Output the (x, y) coordinate of the center of the cell containing the given text.  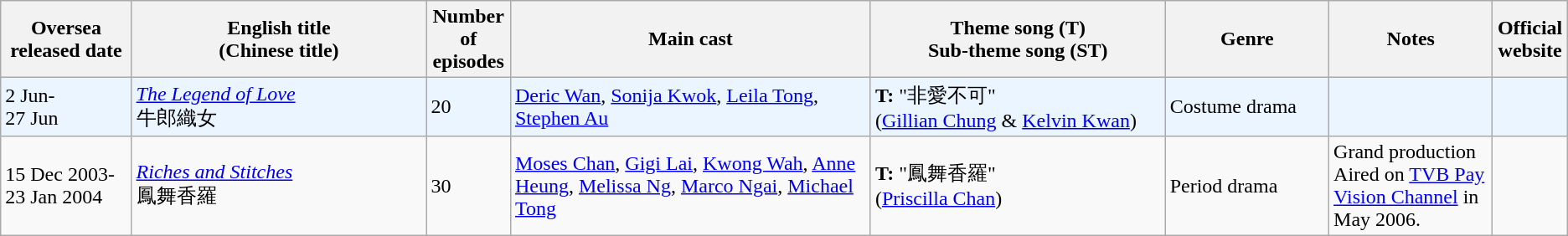
English title (Chinese title) (279, 39)
15 Dec 2003- 23 Jan 2004 (66, 186)
20 (469, 107)
Oversea released date (66, 39)
Notes (1411, 39)
30 (469, 186)
Grand production Aired on TVB Pay Vision Channel in May 2006. (1411, 186)
The Legend of Love 牛郎織女 (279, 107)
Riches and Stitches 鳳舞香羅 (279, 186)
Deric Wan, Sonija Kwok, Leila Tong, Stephen Au (690, 107)
Costume drama (1246, 107)
T: "鳳舞香羅" (Priscilla Chan) (1018, 186)
Genre (1246, 39)
Official website (1529, 39)
Number of episodes (469, 39)
T: "非愛不可" (Gillian Chung & Kelvin Kwan) (1018, 107)
Main cast (690, 39)
Moses Chan, Gigi Lai, Kwong Wah, Anne Heung, Melissa Ng, Marco Ngai, Michael Tong (690, 186)
Period drama (1246, 186)
2 Jun- 27 Jun (66, 107)
Theme song (T) Sub-theme song (ST) (1018, 39)
